Scan for the cell matching the given text and deliver its [X, Y] coordinate at center. 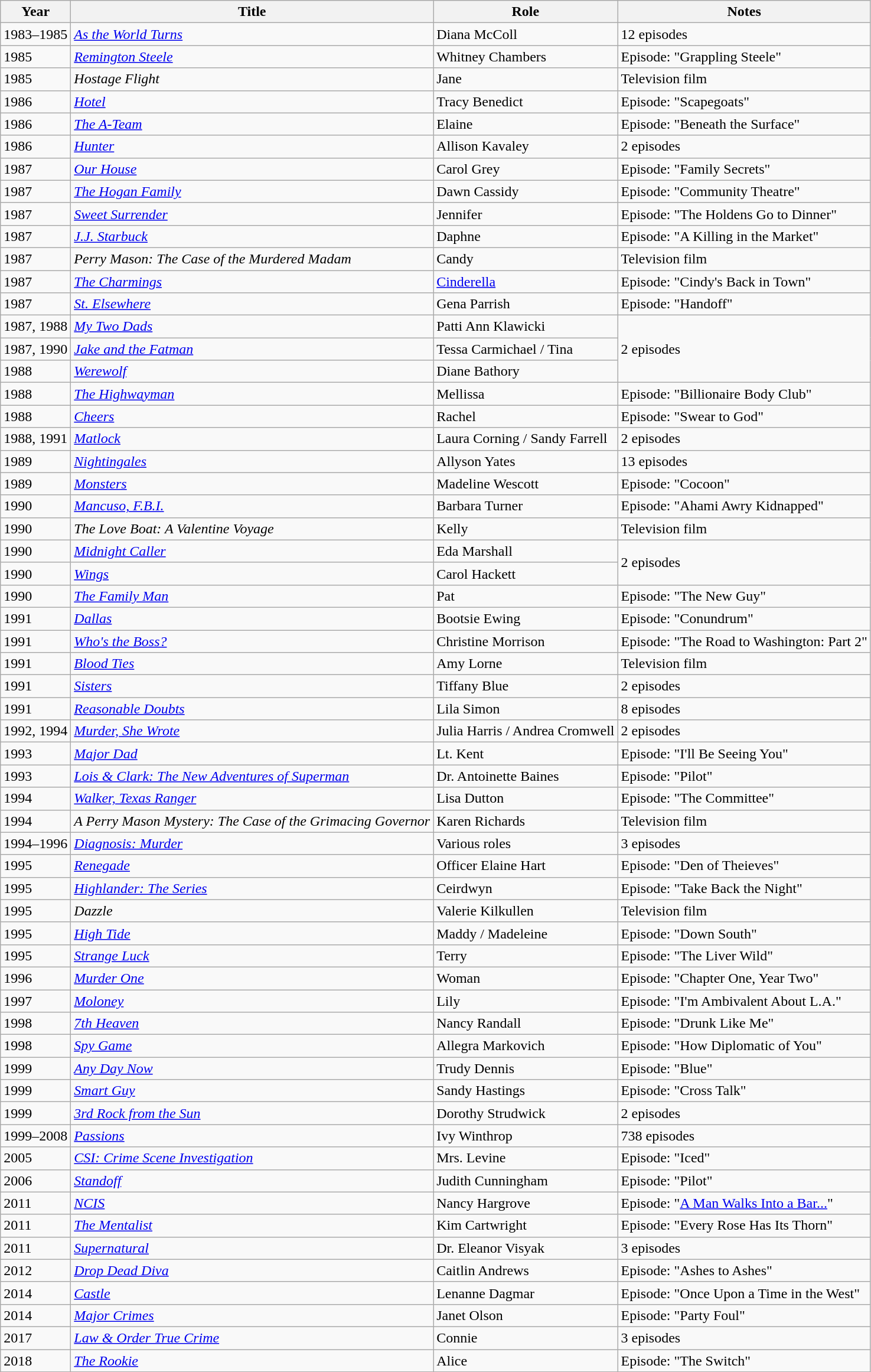
Allyson Yates [526, 461]
Woman [526, 978]
Amy Lorne [526, 664]
Episode: "Down South" [744, 933]
St. Elsewhere [252, 304]
1996 [35, 978]
The Mentalist [252, 1226]
Allison Kavaley [526, 146]
Episode: "The Switch" [744, 1360]
Walker, Texas Ranger [252, 799]
Hunter [252, 146]
Sweet Surrender [252, 214]
Julia Harris / Andrea Cromwell [526, 731]
Lenanne Dagmar [526, 1293]
Tiffany Blue [526, 686]
Episode: "Den of Theieves" [744, 866]
1988, 1991 [35, 439]
Episode: "Grappling Steele" [744, 57]
Episode: "Cocoon" [744, 484]
Law & Order True Crime [252, 1338]
Role [526, 12]
Janet Olson [526, 1315]
Any Day Now [252, 1068]
Passions [252, 1136]
Moloney [252, 1001]
1997 [35, 1001]
Drop Dead Diva [252, 1270]
Carol Grey [526, 169]
Episode: "Cross Talk" [744, 1091]
Candy [526, 259]
Castle [252, 1293]
Episode: "The New Guy" [744, 596]
Dr. Eleanor Visyak [526, 1248]
Episode: "A Man Walks Into a Bar..." [744, 1203]
Ceirdwyn [526, 888]
2006 [35, 1181]
Judith Cunningham [526, 1181]
1999–2008 [35, 1136]
Allegra Markovich [526, 1046]
Eda Marshall [526, 551]
Kim Cartwright [526, 1226]
A Perry Mason Mystery: The Case of the Grimacing Governor [252, 821]
Episode: "How Diplomatic of You" [744, 1046]
Werewolf [252, 371]
Terry [526, 956]
Episode: "Drunk Like Me" [744, 1024]
Episode: "Scapegoats" [744, 102]
Episode: "The Liver Wild" [744, 956]
As the World Turns [252, 34]
High Tide [252, 933]
Spy Game [252, 1046]
Gena Parrish [526, 304]
Episode: "The Holdens Go to Dinner" [744, 214]
1987, 1990 [35, 349]
Episode: "Every Rose Has Its Thorn" [744, 1226]
Dallas [252, 618]
Alice [526, 1360]
Episode: "I'm Ambivalent About L.A." [744, 1001]
Episode: "Swear to God" [744, 416]
Mrs. Levine [526, 1158]
Jane [526, 79]
Diane Bathory [526, 371]
Tracy Benedict [526, 102]
Episode: "Handoff" [744, 304]
Who's the Boss? [252, 641]
Sisters [252, 686]
Hotel [252, 102]
1983–1985 [35, 34]
Major Dad [252, 754]
Sandy Hastings [526, 1091]
2012 [35, 1270]
Dorothy Strudwick [526, 1113]
Karen Richards [526, 821]
Christine Morrison [526, 641]
NCIS [252, 1203]
Murder One [252, 978]
Our House [252, 169]
Episode: "Conundrum" [744, 618]
Murder, She Wrote [252, 731]
Episode: "The Committee" [744, 799]
Lt. Kent [526, 754]
Jake and the Fatman [252, 349]
Episode: "Beneath the Surface" [744, 124]
12 episodes [744, 34]
Blood Ties [252, 664]
The Charmings [252, 282]
Episode: "A Killing in the Market" [744, 236]
The Hogan Family [252, 191]
Madeline Wescott [526, 484]
Monsters [252, 484]
Rachel [526, 416]
Episode: "Ashes to Ashes" [744, 1270]
Episode: "I'll Be Seeing You" [744, 754]
Connie [526, 1338]
Pat [526, 596]
Episode: "Billionaire Body Club" [744, 394]
Supernatural [252, 1248]
Year [35, 12]
Valerie Kilkullen [526, 911]
The Love Boat: A Valentine Voyage [252, 529]
Caitlin Andrews [526, 1270]
2017 [35, 1338]
Lily [526, 1001]
1992, 1994 [35, 731]
Nightingales [252, 461]
Kelly [526, 529]
The A-Team [252, 124]
Barbara Turner [526, 506]
Wings [252, 573]
Episode: "Once Upon a Time in the West" [744, 1293]
CSI: Crime Scene Investigation [252, 1158]
Nancy Randall [526, 1024]
Tessa Carmichael / Tina [526, 349]
Episode: "Ahami Awry Kidnapped" [744, 506]
Episode: "Take Back the Night" [744, 888]
Dr. Antoinette Baines [526, 776]
Mellissa [526, 394]
The Rookie [252, 1360]
Episode: "Chapter One, Year Two" [744, 978]
Smart Guy [252, 1091]
Diana McColl [526, 34]
Renegade [252, 866]
Episode: "Iced" [744, 1158]
Episode: "Community Theatre" [744, 191]
Matlock [252, 439]
Remington Steele [252, 57]
Title [252, 12]
Episode: "The Road to Washington: Part 2" [744, 641]
Lisa Dutton [526, 799]
The Highwayman [252, 394]
Cinderella [526, 282]
Midnight Caller [252, 551]
2018 [35, 1360]
738 episodes [744, 1136]
Mancuso, F.B.I. [252, 506]
Reasonable Doubts [252, 709]
Lila Simon [526, 709]
Officer Elaine Hart [526, 866]
13 episodes [744, 461]
Diagnosis: Murder [252, 843]
Daphne [526, 236]
My Two Dads [252, 327]
Nancy Hargrove [526, 1203]
Hostage Flight [252, 79]
Trudy Dennis [526, 1068]
7th Heaven [252, 1024]
Bootsie Ewing [526, 618]
2005 [35, 1158]
Lois & Clark: The New Adventures of Superman [252, 776]
Jennifer [526, 214]
Dazzle [252, 911]
1987, 1988 [35, 327]
Cheers [252, 416]
Episode: "Party Foul" [744, 1315]
Ivy Winthrop [526, 1136]
Carol Hackett [526, 573]
Whitney Chambers [526, 57]
J.J. Starbuck [252, 236]
3rd Rock from the Sun [252, 1113]
Notes [744, 12]
Laura Corning / Sandy Farrell [526, 439]
Patti Ann Klawicki [526, 327]
Major Crimes [252, 1315]
Dawn Cassidy [526, 191]
Episode: "Blue" [744, 1068]
The Family Man [252, 596]
Highlander: The Series [252, 888]
1994–1996 [35, 843]
Strange Luck [252, 956]
Various roles [526, 843]
Standoff [252, 1181]
Episode: "Cindy's Back in Town" [744, 282]
Maddy / Madeleine [526, 933]
Elaine [526, 124]
8 episodes [744, 709]
Perry Mason: The Case of the Murdered Madam [252, 259]
Episode: "Family Secrets" [744, 169]
